For the text-containing cell, return its midpoint in [X, Y] coordinate format. 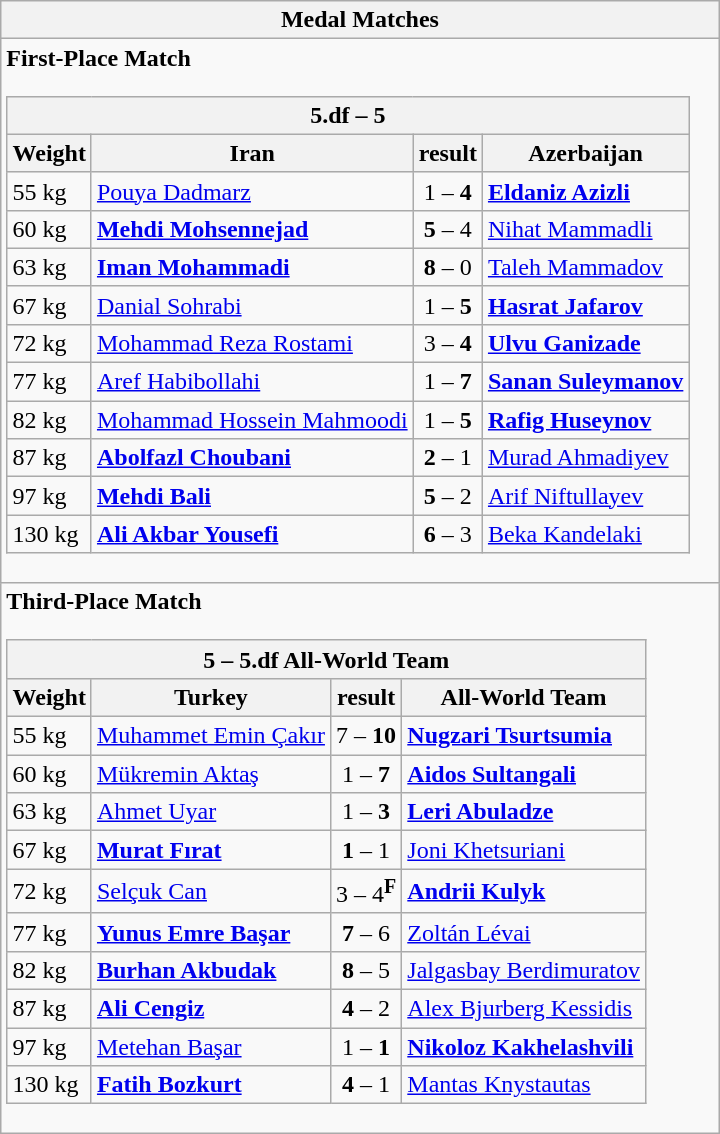
Iran [252, 153]
5 – 2 [448, 496]
Murad Ahmadiyev [585, 458]
5 – 5.df All-World Team [326, 659]
Turkey [210, 697]
Medal Matches [360, 20]
5.df – 5 [348, 115]
Andrii Kulyk [524, 892]
2 – 1 [448, 458]
Azerbaijan [585, 153]
Danial Sohrabi [252, 305]
4 – 1 [366, 1085]
Metehan Başar [210, 1047]
Beka Kandelaki [585, 534]
Rafig Huseynov [585, 420]
Hasrat Jafarov [585, 305]
Nugzari Tsurtsumia [524, 736]
Mohammad Hossein Mahmoodi [252, 420]
Taleh Mammadov [585, 267]
3 – 4 [448, 343]
Jalgasbay Berdimuratov [524, 970]
Eldaniz Azizli [585, 191]
Murat Fırat [210, 850]
7 – 10 [366, 736]
Sanan Suleymanov [585, 382]
Nikoloz Kakhelashvili [524, 1047]
6 – 3 [448, 534]
Mohammad Reza Rostami [252, 343]
Leri Abuladze [524, 812]
Muhammet Emin Çakır [210, 736]
4 – 2 [366, 1008]
Mantas Knystautas [524, 1085]
1 – 4 [448, 191]
Burhan Akbudak [210, 970]
7 – 6 [366, 932]
Iman Mohammadi [252, 267]
Aref Habibollahi [252, 382]
Fatih Bozkurt [210, 1085]
Ali Cengiz [210, 1008]
Ulvu Ganizade [585, 343]
Mehdi Mohsennejad [252, 229]
Aidos Sultangali [524, 774]
Selçuk Can [210, 892]
8 – 0 [448, 267]
All-World Team [524, 697]
Zoltán Lévai [524, 932]
Mehdi Bali [252, 496]
Ali Akbar Yousefi [252, 534]
Pouya Dadmarz [252, 191]
Abolfazl Choubani [252, 458]
Mükremin Aktaş [210, 774]
Arif Niftullayev [585, 496]
8 – 5 [366, 970]
Alex Bjurberg Kessidis [524, 1008]
5 – 4 [448, 229]
Nihat Mammadli [585, 229]
1 – 3 [366, 812]
3 – 4F [366, 892]
Joni Khetsuriani [524, 850]
Yunus Emre Başar [210, 932]
Ahmet Uyar [210, 812]
